Output the [x, y] coordinate of the center of the cell containing the given text.  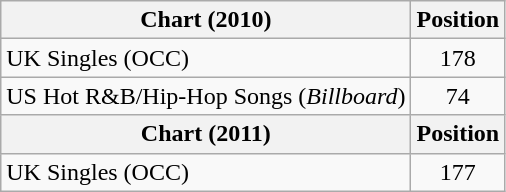
178 [458, 58]
Chart (2011) [206, 134]
177 [458, 172]
Chart (2010) [206, 20]
US Hot R&B/Hip-Hop Songs (Billboard) [206, 96]
74 [458, 96]
